Return the [x, y] coordinate for the center point of the cell that contains the specified text.  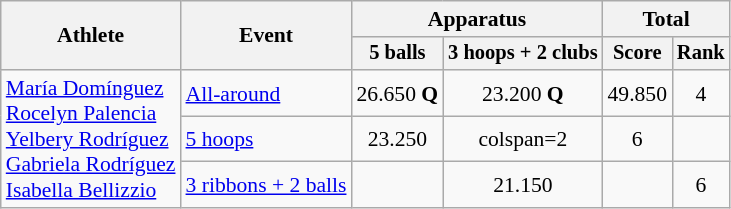
5 balls [398, 54]
Rank [701, 54]
colspan=2 [522, 139]
49.850 [638, 93]
All-around [266, 93]
Score [638, 54]
3 ribbons + 2 balls [266, 185]
Total [666, 19]
21.150 [522, 185]
26.650 Q [398, 93]
Athlete [91, 36]
3 hoops + 2 clubs [522, 54]
Event [266, 36]
23.250 [398, 139]
María DomínguezRocelyn PalenciaYelbery RodríguezGabriela RodríguezIsabella Bellizzio [91, 139]
23.200 Q [522, 93]
Apparatus [478, 19]
5 hoops [266, 139]
4 [701, 93]
